Output the [X, Y] coordinate of the center of the cell containing the given text.  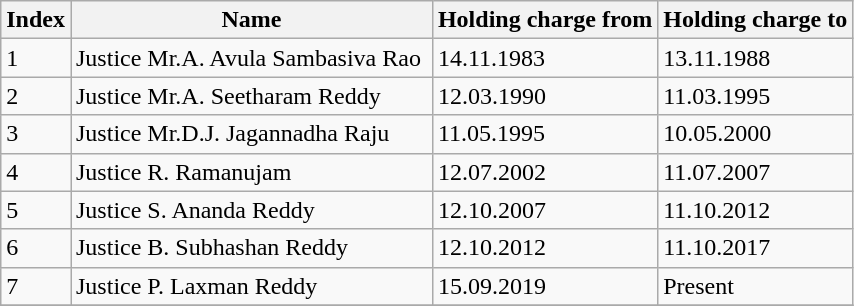
2 [36, 96]
12.07.2002 [544, 172]
Index [36, 20]
12.10.2012 [544, 248]
15.09.2019 [544, 286]
11.07.2007 [756, 172]
Holding charge from [544, 20]
7 [36, 286]
Justice Mr.A. Avula Sambasiva Rao [251, 58]
5 [36, 210]
10.05.2000 [756, 134]
11.05.1995 [544, 134]
Justice Mr.D.J. Jagannadha Raju [251, 134]
3 [36, 134]
11.03.1995 [756, 96]
Justice P. Laxman Reddy [251, 286]
Name [251, 20]
12.10.2007 [544, 210]
11.10.2012 [756, 210]
4 [36, 172]
Justice R. Ramanujam [251, 172]
Present [756, 286]
Justice Mr.A. Seetharam Reddy [251, 96]
6 [36, 248]
13.11.1988 [756, 58]
11.10.2017 [756, 248]
12.03.1990 [544, 96]
Holding charge to [756, 20]
Justice S. Ananda Reddy [251, 210]
14.11.1983 [544, 58]
Justice B. Subhashan Reddy [251, 248]
1 [36, 58]
